Return (x, y) of the center of cell containing provided text 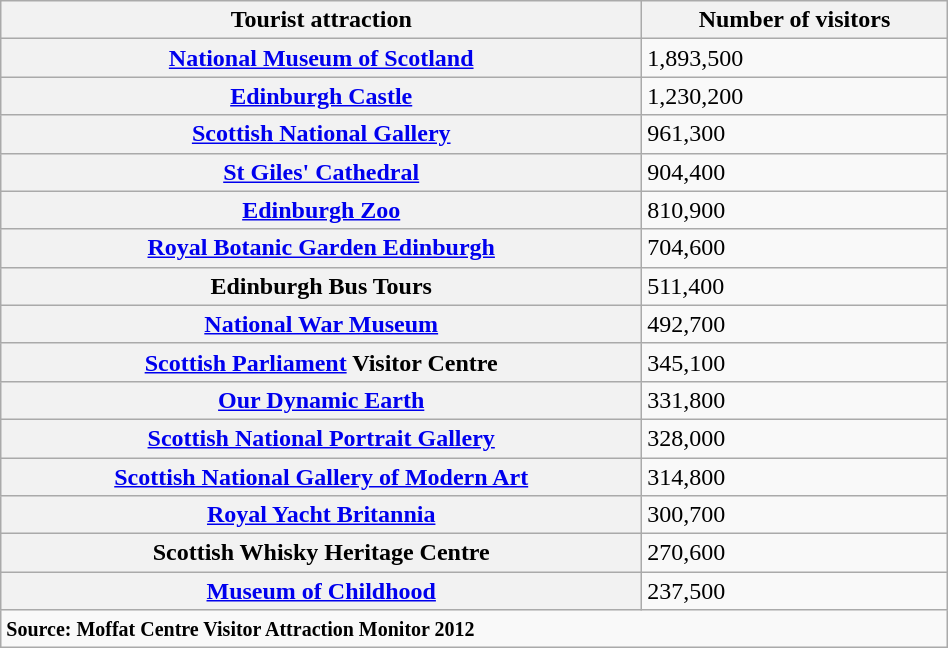
Museum of Childhood (322, 591)
328,000 (795, 438)
Scottish National Gallery (322, 134)
Royal Botanic Garden Edinburgh (322, 248)
Number of visitors (795, 20)
National War Museum (322, 324)
Edinburgh Castle (322, 96)
Tourist attraction (322, 20)
300,700 (795, 515)
Edinburgh Zoo (322, 210)
314,800 (795, 477)
270,600 (795, 553)
Source: Moffat Centre Visitor Attraction Monitor 2012 (474, 629)
Scottish Parliament Visitor Centre (322, 362)
National Museum of Scotland (322, 58)
237,500 (795, 591)
St Giles' Cathedral (322, 172)
Scottish Whisky Heritage Centre (322, 553)
Scottish National Portrait Gallery (322, 438)
810,900 (795, 210)
345,100 (795, 362)
Our Dynamic Earth (322, 400)
492,700 (795, 324)
511,400 (795, 286)
Scottish National Gallery of Modern Art (322, 477)
704,600 (795, 248)
961,300 (795, 134)
1,230,200 (795, 96)
1,893,500 (795, 58)
Edinburgh Bus Tours (322, 286)
Royal Yacht Britannia (322, 515)
904,400 (795, 172)
331,800 (795, 400)
